Locate the cell with the specified text and output its (x, y) center coordinate. 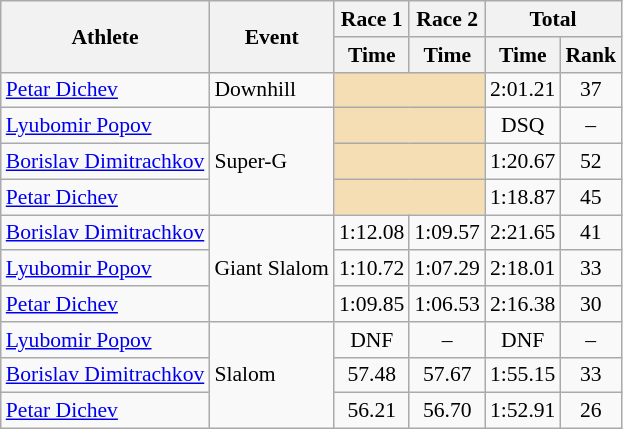
2:16.38 (522, 304)
Downhill (272, 90)
Athlete (106, 36)
2:01.21 (522, 90)
Giant Slalom (272, 268)
37 (590, 90)
1:07.29 (446, 269)
Rank (590, 55)
1:09.85 (372, 304)
1:18.87 (522, 197)
Race 1 (372, 19)
56.70 (446, 411)
57.48 (372, 375)
Race 2 (446, 19)
57.67 (446, 375)
1:52.91 (522, 411)
Event (272, 36)
Super-G (272, 162)
DSQ (522, 126)
2:18.01 (522, 269)
1:12.08 (372, 233)
Slalom (272, 376)
56.21 (372, 411)
52 (590, 162)
1:09.57 (446, 233)
1:10.72 (372, 269)
Total (553, 19)
41 (590, 233)
2:21.65 (522, 233)
1:55.15 (522, 375)
1:20.67 (522, 162)
30 (590, 304)
45 (590, 197)
1:06.53 (446, 304)
26 (590, 411)
